Determine the [X, Y] coordinate at the center of the cell enclosing the given text.  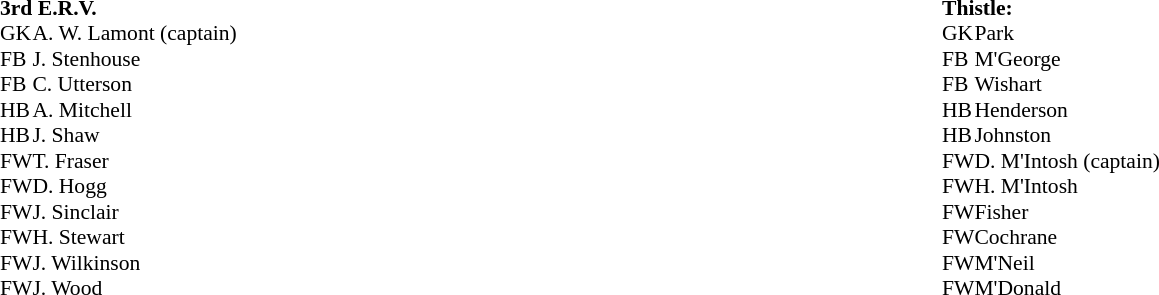
A. W. Lamont (captain) [134, 33]
J. Shaw [134, 135]
J. Stenhouse [134, 59]
H. Stewart [134, 237]
J. Sinclair [134, 212]
T. Fraser [134, 161]
A. Mitchell [134, 110]
D. Hogg [134, 187]
C. Utterson [134, 85]
J. Wilkinson [134, 263]
